Return [X, Y] of the center of cell containing provided text 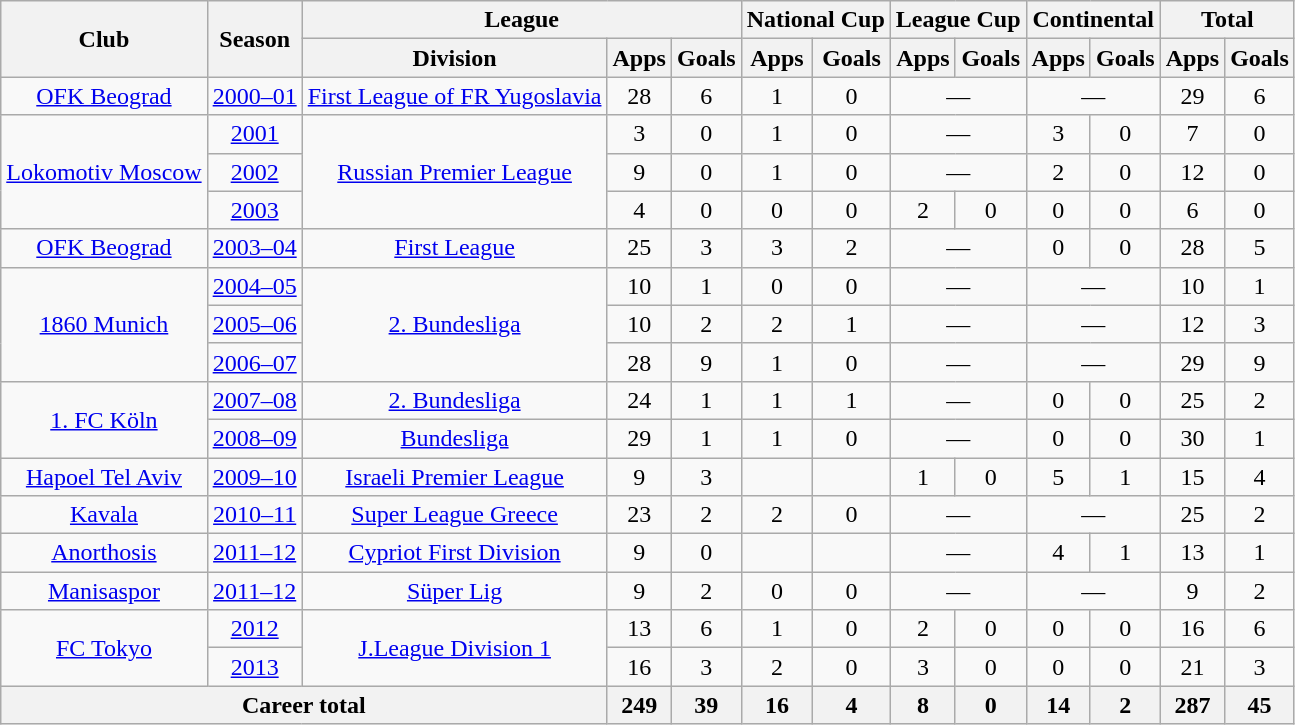
Hapoel Tel Aviv [104, 477]
Season [254, 39]
First League of FR Yugoslavia [454, 96]
Lokomotiv Moscow [104, 172]
249 [639, 705]
14 [1058, 705]
J.League Division 1 [454, 648]
39 [706, 705]
League Cup [958, 20]
30 [1192, 438]
FC Tokyo [104, 648]
Anorthosis [104, 553]
2000–01 [254, 96]
2002 [254, 172]
7 [1192, 134]
24 [639, 400]
21 [1192, 667]
Israeli Premier League [454, 477]
2009–10 [254, 477]
Kavala [104, 515]
National Cup [816, 20]
45 [1260, 705]
Club [104, 39]
Division [454, 58]
2010–11 [254, 515]
Russian Premier League [454, 172]
Total [1227, 20]
Süper Lig [454, 591]
287 [1192, 705]
2003–04 [254, 248]
Cypriot First Division [454, 553]
15 [1192, 477]
2004–05 [254, 286]
2005–06 [254, 324]
1. FC Köln [104, 419]
First League [454, 248]
2003 [254, 210]
League [522, 20]
23 [639, 515]
2001 [254, 134]
2013 [254, 667]
1860 Munich [104, 324]
Super League Greece [454, 515]
Manisaspor [104, 591]
Career total [304, 705]
2008–09 [254, 438]
Continental [1093, 20]
Bundesliga [454, 438]
2006–07 [254, 362]
2007–08 [254, 400]
2012 [254, 629]
8 [922, 705]
